Capture the cell that displays the provided text and extract its [X, Y] central coordinate. 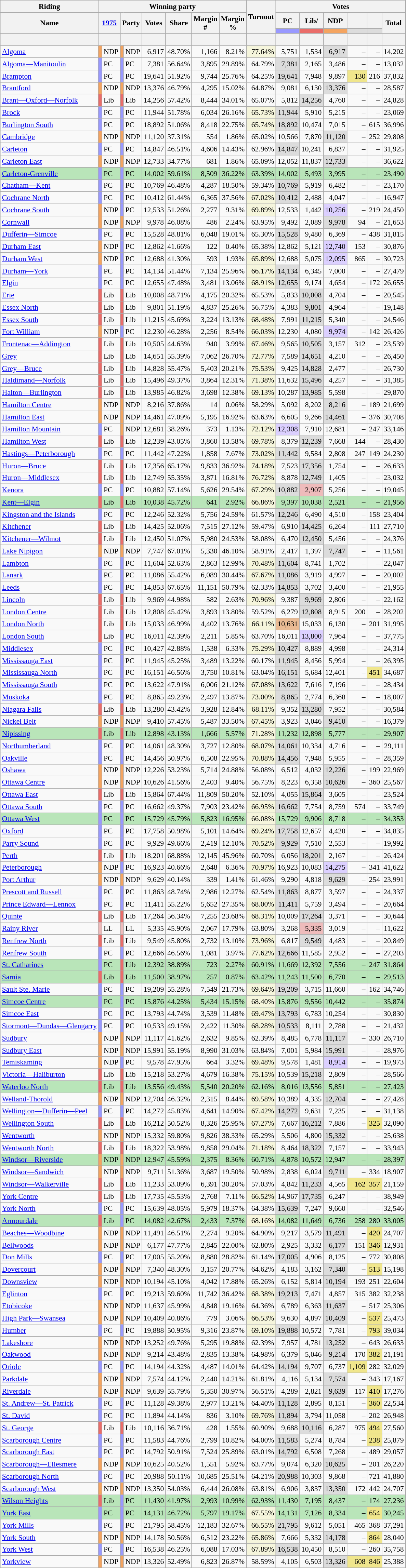
23.68% [233, 916]
5,751 [287, 52]
6,789 [287, 1306]
Oshawa [49, 770]
16.92% [233, 417]
36.71% [179, 1428]
Riding [49, 6]
26,426 [393, 332]
Hastings—Peterborough [49, 454]
7,471 [311, 1294]
12,657 [311, 831]
69.48% [261, 1062]
7,157 [335, 1148]
64.21% [261, 1477]
8,464 [287, 1148]
Nickel Belt [49, 722]
Ottawa West [49, 819]
8,334 [335, 1513]
49.43% [179, 1087]
2,788 [335, 1026]
41.97% [179, 1501]
2,952 [335, 953]
6,363 [311, 1306]
23,539 [393, 344]
61.14% [261, 1257]
7,667 [287, 1124]
846 [375, 1562]
50.20% [233, 795]
10,241 [311, 149]
5,759 [311, 904]
26.87% [233, 1562]
5,714 [206, 770]
9,480 [311, 234]
31,864 [393, 965]
64.90% [261, 1233]
47.48% [179, 283]
24,337 [393, 892]
33,005 [393, 1221]
8,418 [206, 125]
Don Mills [49, 1257]
6,444 [206, 1489]
Sudbury East [49, 1050]
Oriole [49, 1367]
2,977 [206, 1404]
20,849 [393, 941]
11,660 [335, 990]
9,688 [287, 1428]
49.66% [179, 843]
3,494 [335, 904]
20,002 [393, 575]
55.42% [179, 575]
2.27% [233, 965]
12,308 [287, 429]
Simcoe East [49, 1014]
17,276 [393, 1391]
9,612 [311, 1525]
14,275 [335, 868]
42.67% [179, 1221]
63.84% [261, 1050]
5,330 [206, 551]
76.72% [261, 478]
Chatham—Kent [49, 186]
9,826 [206, 1136]
62.16% [261, 1087]
3,871 [206, 478]
10,685 [206, 1477]
25.89% [233, 1452]
537 [375, 1318]
67.02% [261, 198]
Wellington South [49, 1124]
8,016 [287, 1087]
70.88% [261, 758]
486 [206, 222]
44.98% [179, 600]
1,405 [335, 478]
18.50% [233, 186]
3,702 [311, 588]
7,781 [335, 1330]
494 [375, 1428]
25.96% [233, 271]
315 [357, 1294]
376 [375, 417]
8,759 [335, 807]
16,379 [393, 722]
66.03% [261, 332]
5,980 [206, 539]
29.04% [233, 1148]
Scarborough Centre [49, 1440]
3,864 [206, 380]
48.70% [179, 52]
3.99% [233, 344]
13.22% [233, 661]
25,388 [393, 1562]
4,704 [335, 295]
66.53% [261, 1318]
59.34% [261, 186]
York North [49, 1209]
2,165 [311, 64]
13.58% [233, 442]
8,151 [335, 1404]
Cochrane South [49, 210]
20.20% [233, 1087]
60.17% [261, 661]
29,057 [393, 1452]
19.17% [233, 1513]
39,034 [393, 1330]
22,969 [393, 770]
20.32% [233, 295]
Cochrane North [49, 198]
254 [375, 880]
7,515 [206, 527]
64.40% [261, 1404]
6,837 [335, 149]
9,868 [335, 1477]
45.25% [179, 661]
34,687 [393, 673]
Brantford [49, 88]
2,315 [206, 1099]
Renfrew South [49, 953]
3,481 [206, 283]
260 [375, 1550]
13.13% [233, 320]
7,754 [311, 807]
33,146 [393, 429]
3,268 [287, 929]
2,809 [335, 1075]
Lakeshore [49, 1343]
3,046 [311, 722]
Sudbury [49, 1038]
Fort William [49, 332]
64.87% [261, 88]
721 [375, 1477]
69.24% [261, 831]
5,092 [287, 405]
67.29% [261, 490]
3.10% [233, 1416]
6,006 [206, 685]
33,943 [393, 1148]
24,376 [393, 539]
30,830 [393, 1014]
257 [206, 977]
43.13% [179, 734]
11,809 [206, 795]
68.07% [261, 746]
Essex South [49, 320]
2,863 [206, 563]
16,947 [393, 198]
10.99% [233, 1501]
5,340 [335, 320]
Margin# [206, 23]
29.89% [233, 64]
4,565 [335, 1184]
37.86% [179, 405]
74.18% [261, 466]
67.08% [261, 685]
27,710 [393, 527]
9,492 [287, 222]
7,126 [311, 1513]
18,007 [393, 697]
Beaches—Woodbine [49, 1233]
8,741 [311, 563]
10,450 [311, 1550]
65.86% [261, 1538]
9.31% [233, 210]
Elgin [49, 283]
5,215 [335, 113]
5,652 [206, 904]
2.24% [233, 222]
5.85% [233, 636]
53.98% [179, 1148]
41.62% [179, 1038]
45.59% [179, 1160]
7,268 [335, 1452]
Hamilton Centre [49, 405]
4,175 [206, 295]
72.77% [261, 356]
12,052 [287, 161]
8,111 [311, 1026]
3,715 [311, 990]
17.03% [233, 1550]
6,823 [206, 1562]
21,653 [393, 222]
3,919 [311, 575]
7,523 [287, 466]
Sault Ste. Marie [49, 990]
11,151 [206, 588]
58.08% [261, 539]
8,456 [311, 661]
Durham West [49, 259]
26.16% [233, 113]
6,089 [206, 575]
64.00% [261, 1440]
5,955 [335, 758]
7,666 [287, 1538]
12.80% [233, 746]
9,174 [311, 283]
9,352 [287, 709]
22,604 [393, 1282]
Prescott and Russell [49, 892]
Dufferin—Simcoe [49, 234]
38.89% [179, 965]
Haldimand—Norfolk [49, 380]
44.12% [179, 1379]
31,995 [393, 624]
12.10% [233, 843]
5,493 [311, 174]
12,931 [393, 1245]
37.56% [233, 198]
12.31% [233, 380]
68.48% [261, 320]
4,287 [206, 186]
5,833 [287, 295]
37,832 [393, 76]
York East [49, 1513]
149 [375, 454]
4,818 [311, 880]
8,718 [335, 819]
2,986 [206, 892]
72.12% [261, 429]
31,815 [393, 234]
238 [375, 1440]
5,994 [335, 661]
10,474 [311, 125]
11,585 [311, 953]
2,477 [335, 368]
49.15% [179, 1026]
Turnout [261, 17]
3,539 [206, 1014]
Lake Nipigon [49, 551]
29,111 [393, 746]
5,051 [335, 1525]
2,632 [206, 1038]
2,419 [206, 843]
Lambton [49, 563]
61.46% [261, 880]
Brampton [49, 76]
49.76% [179, 1343]
45.69% [179, 320]
27,236 [393, 1501]
7,000 [335, 271]
410 [375, 1391]
643 [375, 1343]
21,432 [393, 1026]
8,510 [335, 1550]
49.38% [179, 1404]
59.61% [179, 174]
0.87% [233, 977]
Cambridge [49, 137]
64.36% [261, 1306]
10,287 [287, 393]
56.34% [179, 916]
66.52% [261, 1196]
25,638 [393, 1136]
9.40% [233, 782]
6,490 [311, 514]
2,732 [206, 941]
7,549 [206, 990]
1,534 [311, 52]
664 [206, 1062]
29,513 [393, 977]
5,919 [311, 186]
41.66% [179, 247]
64.38% [261, 1209]
4,654 [335, 283]
142 [375, 332]
19.16% [233, 1306]
77.64% [261, 52]
258 [357, 1221]
6,778 [311, 1038]
9.85% [233, 1038]
4,335 [311, 1099]
56.64% [179, 64]
27.35% [233, 904]
9,631 [311, 1111]
5,851 [335, 1087]
282 [375, 1367]
65.30% [261, 234]
3,923 [287, 722]
6,034 [206, 113]
34,835 [393, 831]
4,998 [335, 648]
280 [375, 1221]
Ottawa East [49, 795]
65.74% [261, 125]
2,648 [206, 868]
8,877 [311, 892]
22,534 [393, 1404]
24.88% [233, 770]
1.41% [233, 880]
19,973 [393, 1062]
7,247 [311, 1209]
202 [375, 1416]
24.53% [233, 539]
2,256 [206, 332]
52.10% [261, 795]
St. Catharines [49, 965]
75.15% [261, 1075]
3,019 [335, 929]
51.44% [179, 271]
1,754 [335, 466]
71.28% [261, 734]
62.93% [261, 1501]
13.21% [233, 1404]
3,400 [335, 588]
23,404 [393, 514]
6,345 [311, 271]
7,589 [287, 356]
5,350 [206, 1391]
55.22% [179, 904]
14,967 [287, 1196]
Carleton [49, 149]
4,420 [335, 831]
8,915 [335, 612]
1,702 [335, 563]
48.71% [179, 295]
23.22% [233, 1538]
28,202 [393, 612]
8.21% [233, 52]
3,489 [206, 661]
70.52% [261, 843]
23.42% [233, 807]
Dovercourt [49, 1270]
51.92% [179, 76]
654 [375, 1513]
Eglinton [49, 1294]
4,105 [287, 1562]
48.81% [179, 234]
Oakwood [49, 1355]
9,565 [287, 344]
70.48% [261, 563]
68.00% [261, 904]
Quinte [49, 916]
17.79% [233, 929]
Humber [49, 1330]
11,649 [311, 1221]
Name [49, 23]
30.44% [233, 575]
24,828 [393, 100]
47.77% [179, 1245]
Kitchener—Wilmot [49, 539]
11,669 [287, 965]
Parry Sound [49, 843]
6,770 [335, 977]
8,509 [206, 174]
Algoma—Manitoulin [49, 64]
21,191 [393, 1355]
Winning party [172, 6]
25,306 [393, 1306]
357 [375, 1184]
45.79% [179, 819]
20,664 [393, 904]
836 [206, 1416]
11,742 [206, 1294]
4,257 [335, 380]
34,746 [393, 990]
Simcoe Centre [49, 1002]
5,487 [206, 722]
58.59% [261, 1562]
23,490 [393, 174]
9,584 [311, 454]
27,423 [393, 1087]
5,506 [287, 1136]
Margin% [233, 23]
13.76% [233, 624]
67.27% [261, 1124]
12,401 [335, 673]
63.81% [261, 1489]
3,597 [335, 892]
12.99% [233, 563]
66.55% [261, 1525]
4,289 [287, 1391]
7,964 [335, 636]
4,857 [335, 1294]
55.28% [179, 990]
Hamilton East [49, 417]
7,195 [311, 1501]
71.18% [261, 1148]
2,799 [206, 1440]
63.01% [261, 1452]
3,371 [335, 916]
22,047 [393, 563]
8,202 [311, 405]
4,906 [311, 1257]
779 [206, 1318]
30,876 [393, 247]
51.26% [179, 210]
4,606 [206, 149]
7,668 [335, 442]
5,598 [335, 393]
10,631 [287, 624]
6,605 [287, 417]
16.81% [233, 478]
8,878 [287, 478]
36.42% [233, 1294]
61.44% [179, 198]
3,579 [311, 1233]
Armourdale [49, 1221]
25.51% [233, 1477]
9.20% [233, 1233]
9,081 [287, 88]
19,148 [393, 308]
3.06% [233, 1318]
53.27% [179, 1075]
44.25% [179, 1002]
5.92% [233, 1464]
10,303 [311, 1477]
3,687 [206, 1172]
8,444 [206, 100]
Prince Edward—Lennox [49, 904]
4,487 [206, 1367]
6,320 [311, 1464]
11,232 [287, 734]
45.42% [179, 612]
45.10% [179, 1282]
25,473 [393, 1318]
3,162 [311, 1270]
Grey [49, 356]
6.33% [233, 648]
2,274 [206, 1233]
38.26% [179, 429]
130 [357, 76]
Wentworth North [49, 1148]
9,906 [311, 819]
Ottawa Centre [49, 782]
8.36% [233, 1160]
158 [375, 514]
4,402 [206, 624]
66.11% [261, 624]
55.47% [179, 368]
346 [375, 1245]
14.64% [233, 831]
5,195 [206, 417]
26,655 [393, 283]
3,750 [206, 673]
4,080 [311, 332]
51.19% [179, 308]
7,001 [287, 1050]
8,326 [206, 1124]
1,166 [206, 52]
69.78% [261, 442]
6,088 [206, 1550]
20.21% [233, 368]
4,383 [287, 308]
11,632 [287, 380]
31.03% [233, 1050]
56.51% [261, 1391]
14.43% [233, 149]
28,397 [393, 1160]
Lincoln [49, 600]
59.80% [179, 1136]
59.60% [179, 1294]
50.56% [179, 1538]
9,387 [287, 600]
55.20% [179, 1257]
9,660 [335, 1209]
1,551 [206, 1464]
7,556 [335, 965]
489 [375, 1452]
51.06% [179, 125]
343 [375, 1379]
3,895 [206, 64]
2,907 [311, 490]
1.13% [233, 429]
864 [375, 1538]
312 [357, 344]
St. Andrew—St. Patrick [49, 1404]
6,247 [335, 1196]
45.99% [179, 1306]
368 [375, 1525]
8,880 [206, 1257]
14.21% [233, 1379]
Scarborough—Ellesmere [49, 1464]
5,777 [335, 734]
71.38% [261, 380]
15.02% [233, 88]
46.79% [179, 88]
8.44% [233, 1099]
Northumberland [49, 746]
64.25% [261, 76]
772 [375, 1257]
40.86% [179, 1318]
19,992 [393, 843]
46.72% [179, 1513]
10,009 [287, 916]
44.32% [179, 1367]
38,949 [393, 1196]
4,116 [287, 1379]
York West [49, 1550]
517 [375, 1306]
33,749 [393, 807]
13,800 [311, 636]
64.98% [261, 1355]
21,159 [393, 1184]
4,837 [206, 308]
22.95% [233, 758]
2,440 [206, 1379]
67.67% [261, 575]
55.79% [179, 1391]
2,845 [206, 1245]
465 [357, 1525]
Hamilton West [49, 442]
58.45% [179, 1525]
65.02% [261, 137]
58.29% [261, 405]
Algoma [49, 52]
Kent—Elgin [49, 502]
12,183 [206, 1525]
10.81% [233, 673]
5,134 [311, 1379]
28,430 [393, 442]
50.11% [179, 1477]
7,910 [311, 429]
10,256 [335, 210]
3.32% [233, 1062]
63.95% [261, 222]
31,385 [393, 380]
29,808 [393, 137]
68.38% [261, 1294]
73.02% [261, 454]
52.63% [179, 563]
32,090 [393, 1124]
Hamilton Mountain [49, 429]
Party [131, 23]
Stormont—Dundas—Glengarry [49, 1026]
36,622 [393, 161]
9,897 [335, 76]
12.38% [233, 393]
8,437 [335, 1501]
11.30% [233, 1026]
5,910 [311, 113]
Kitchener [49, 527]
47.09% [179, 417]
26.70% [233, 356]
55.19% [179, 1050]
2,925 [287, 1245]
Kingston and the Islands [49, 514]
53.23% [179, 770]
1,481 [311, 1062]
6,365 [206, 198]
13.38% [233, 1355]
7,235 [335, 1111]
46.99% [179, 624]
4,842 [287, 1184]
30,723 [393, 259]
34.01% [233, 100]
13.87% [233, 697]
Wilson Heights [49, 1501]
5,823 [206, 819]
4,483 [335, 941]
47.91% [179, 685]
60.70% [261, 856]
7.37% [233, 1221]
Durham East [49, 247]
94 [357, 222]
47.22% [179, 454]
442 [375, 1489]
69.58% [261, 1099]
48.74% [179, 892]
50.79% [233, 588]
Frontenac—Addington [49, 344]
19.50% [233, 1172]
60.90% [261, 1428]
1,442 [311, 210]
42.39% [179, 636]
29,907 [393, 734]
22,162 [393, 600]
4,964 [335, 308]
65.26% [261, 1282]
9,974 [335, 332]
5,046 [311, 1355]
64.79% [261, 64]
9,556 [311, 1002]
7,062 [206, 356]
5,101 [206, 831]
6,391 [206, 1184]
2,768 [206, 1196]
St. George [49, 1428]
51.36% [179, 1172]
28,359 [393, 758]
Scarborough East [49, 1452]
5,814 [311, 1282]
42.88% [179, 648]
5,456 [335, 539]
9,397 [287, 502]
63.39% [261, 174]
12,095 [335, 259]
62.33% [261, 588]
57.03% [261, 1184]
26,710 [393, 1038]
8,485 [287, 1038]
37.31% [179, 137]
4,760 [335, 100]
200 [357, 612]
8,379 [287, 442]
68.28% [261, 1026]
Parkdale [49, 1379]
641 [206, 502]
Windsor—Riverside [49, 1160]
45.80% [179, 941]
12,740 [335, 247]
9,217 [287, 1233]
6,783 [311, 1014]
4,897 [311, 1318]
5,540 [206, 1087]
50.95% [179, 1330]
8,990 [206, 1050]
Lib/ [311, 21]
5,403 [206, 368]
43.48% [179, 1355]
34.77% [179, 161]
1.55% [233, 1428]
2,211 [206, 636]
5,812 [287, 100]
Scarborough North [49, 1477]
6,024 [311, 1172]
5,332 [311, 1538]
4,183 [287, 1270]
4,679 [206, 1075]
325 [375, 1124]
Wentworth [49, 1136]
9,074 [287, 1464]
420 [375, 1233]
21.12% [233, 685]
7,524 [206, 1452]
Erie [49, 295]
Carleton-Grenville [49, 174]
30.97% [233, 1391]
67.65% [179, 588]
44.74% [179, 1014]
Nipissing [49, 734]
29.54% [233, 490]
54.03% [179, 1489]
46.28% [179, 332]
67.42% [261, 1111]
3,332 [311, 1245]
5,434 [206, 1002]
Mississauga North [49, 673]
2,895 [311, 1404]
40.14% [179, 880]
Carleton East [49, 161]
Bellwoods [49, 1245]
723 [206, 965]
7,134 [206, 271]
5,274 [311, 1440]
Peterborough [49, 868]
41.56% [179, 782]
46.48% [179, 186]
57.42% [179, 100]
330 [375, 1038]
Muskoka [49, 697]
2,375 [206, 1160]
21.73% [233, 990]
Ottawa South [49, 807]
46.25% [179, 1550]
62.80% [261, 1245]
4,210 [335, 356]
27,203 [393, 953]
58.91% [261, 551]
2,993 [206, 1501]
3,605 [335, 795]
8,784 [335, 1440]
68.11% [261, 709]
10,442 [335, 1002]
2.92% [233, 502]
Mississauga South [49, 685]
251 [375, 1282]
44.14% [179, 1416]
111 [375, 527]
7,255 [206, 916]
67.44% [179, 795]
219 [375, 210]
41,880 [393, 1477]
Temiskaming [49, 1062]
Durham—York [49, 271]
66.86% [261, 502]
27,428 [393, 1099]
Renfrew North [49, 941]
10,389 [287, 1099]
5,797 [206, 1513]
67.89% [261, 1550]
1,666 [206, 734]
2,808 [335, 454]
28,587 [393, 88]
20,545 [393, 295]
1,538 [206, 648]
26.08% [233, 1489]
14,202 [393, 52]
10,254 [335, 1014]
18,907 [393, 1172]
1,397 [311, 551]
252 [375, 137]
2,553 [335, 843]
3,860 [206, 442]
4,032 [311, 770]
36,996 [393, 125]
14 [206, 405]
9,833 [206, 466]
73.00% [261, 697]
32,546 [393, 1209]
2,838 [287, 1172]
7,991 [287, 320]
26,395 [393, 661]
69.64% [261, 990]
28,040 [393, 1538]
6,482 [335, 186]
15.15% [233, 1002]
9,858 [206, 1148]
44.76% [179, 1440]
43.42% [179, 709]
174 [375, 1501]
144 [357, 442]
26,730 [393, 368]
29,870 [393, 393]
2,167 [335, 856]
582 [206, 600]
63.04% [261, 673]
Burlington South [49, 125]
32,029 [393, 1367]
69.76% [261, 1416]
27,479 [393, 271]
13.10% [233, 941]
7,957 [287, 1343]
7.11% [233, 1196]
60.91% [261, 965]
32.67% [233, 1525]
37,775 [393, 636]
554 [206, 137]
36.22% [233, 174]
451 [375, 673]
2.63% [233, 600]
Brock [49, 113]
51.78% [179, 113]
69.89% [261, 210]
334 [375, 1172]
77.62% [261, 953]
2,821 [311, 1391]
Downsview [49, 1282]
12,145 [206, 856]
40.52% [179, 1464]
5,626 [206, 490]
0.06% [233, 405]
438 [375, 234]
63.42% [261, 977]
61.81% [261, 1379]
11,058 [335, 1416]
3,893 [206, 612]
6,358 [311, 782]
28,566 [393, 1075]
24,546 [393, 320]
22.00% [233, 1245]
216 [375, 76]
4,997 [335, 575]
189 [375, 405]
Windsor—Walkerville [49, 1184]
London Centre [49, 612]
7,952 [335, 709]
117 [357, 1391]
50.91% [179, 1452]
64.62% [261, 1270]
Niagara Falls [49, 709]
2,774 [311, 697]
Victoria—Haliburton [49, 1075]
6,379 [287, 1355]
46.32% [179, 1099]
513 [375, 1270]
68.16% [261, 1221]
2,433 [206, 1221]
30,245 [393, 1513]
14.90% [233, 1111]
50.52% [179, 1124]
17.88% [233, 1282]
60.71% [261, 1160]
2,422 [206, 1026]
65.09% [261, 161]
65.29% [261, 1136]
Middlesex [49, 648]
67.46% [261, 344]
75.29% [261, 648]
4,641 [206, 1111]
51.07% [179, 539]
5,756 [206, 514]
20.77% [233, 1270]
7.67% [233, 454]
1,081 [206, 953]
23,524 [393, 795]
Grey—Bruce [49, 368]
4,047 [335, 198]
8,914 [335, 1062]
3.97% [233, 953]
Lanark [49, 575]
9,316 [206, 1330]
19,045 [393, 490]
73.96% [261, 941]
4,295 [206, 88]
5.57% [233, 734]
6,369 [335, 234]
68.88% [179, 856]
York Centre [49, 1196]
5,075 [311, 259]
65.89% [261, 259]
23,032 [393, 478]
30,708 [393, 417]
9,290 [287, 880]
574 [357, 807]
52.49% [179, 1562]
45.53% [179, 1196]
6,279 [287, 612]
0.40% [233, 247]
High Park—Swansea [49, 1318]
10,083 [311, 868]
151 [357, 1245]
193 [357, 1282]
Port Arthur [49, 880]
68.40% [261, 1002]
Wellington—Dufferin—Peel [49, 1111]
Rainy River [49, 929]
Scarborough West [49, 1489]
30,808 [393, 1257]
12.27% [233, 892]
21,699 [393, 405]
341 [375, 868]
61.57% [261, 514]
Total [393, 23]
10,334 [311, 746]
865 [357, 259]
46.82% [179, 393]
13.06% [233, 283]
67.01% [179, 551]
3,837 [311, 1489]
66.08% [261, 819]
St. David [49, 1416]
59.47% [261, 527]
3,224 [206, 320]
11,837 [311, 161]
40.66% [179, 868]
4,055 [287, 795]
11,561 [393, 551]
London North [49, 624]
1,858 [206, 454]
35,874 [393, 1002]
64.42% [261, 1367]
London South [49, 636]
45.90% [179, 929]
53.09% [179, 1184]
3,928 [206, 709]
65.53% [261, 295]
2,417 [287, 551]
153 [357, 247]
45.96% [233, 856]
68.91% [261, 283]
793 [375, 1330]
13.80% [233, 612]
7,886 [335, 1124]
5,295 [206, 1343]
6,737 [335, 1367]
41,622 [393, 868]
34,353 [393, 819]
Leeds [49, 588]
27,560 [393, 1428]
25,879 [393, 1440]
50.97% [179, 758]
69.13% [261, 393]
45.72% [179, 502]
21,956 [393, 502]
65.38% [261, 247]
6,503 [311, 1562]
615 [375, 125]
3,727 [206, 746]
Brant—Oxford—Norfolk [49, 100]
Etobicoke [49, 1306]
2,835 [206, 1355]
19.01% [233, 234]
7,903 [206, 807]
7,510 [311, 843]
52.06% [179, 527]
23.87% [233, 1330]
18.37% [233, 1209]
6,470 [287, 539]
2,067 [206, 929]
2,806 [335, 600]
16.38% [233, 1075]
25,567 [393, 782]
Essex North [49, 308]
6,287 [335, 1428]
3,486 [335, 64]
7,870 [311, 137]
5,121 [311, 247]
22.75% [233, 125]
12.84% [233, 709]
Welland-Thorold [49, 1099]
6,736 [335, 1221]
2,277 [206, 210]
70.96% [261, 600]
65.17% [179, 466]
2,089 [311, 222]
75.53% [261, 368]
3,794 [311, 1416]
Share [179, 23]
65.07% [261, 100]
26,220 [393, 1464]
4,878 [287, 1160]
11,622 [393, 929]
30.20% [233, 1184]
4,848 [206, 1306]
6,368 [335, 697]
373 [206, 429]
24,230 [393, 454]
975 [357, 1428]
4,800 [311, 1136]
681 [206, 161]
3,698 [206, 393]
38.97% [179, 977]
56.08% [261, 770]
Waterloo North [49, 1087]
6.36% [233, 868]
46.10% [233, 551]
608 [357, 1562]
2,497 [206, 697]
1,109 [357, 1367]
28,434 [393, 685]
6,817 [287, 941]
11.48% [233, 1014]
9,707 [311, 1367]
Kenora [49, 490]
30,584 [393, 709]
68.31% [261, 916]
10.82% [233, 1440]
10,566 [287, 137]
43.05% [179, 442]
6,152 [287, 1282]
8,125 [335, 1257]
30,644 [393, 916]
4,716 [335, 746]
62.54% [261, 892]
63.80% [261, 929]
Huron—Middlesex [49, 478]
199 [375, 770]
59.52% [261, 612]
69.47% [261, 1014]
Perth [49, 856]
940 [206, 344]
2,521 [335, 502]
2,403 [206, 782]
62.96% [261, 149]
10,539 [287, 1075]
1975 [109, 23]
14.01% [233, 1367]
Oxford [49, 831]
5,984 [311, 1050]
23,170 [393, 186]
57.14% [179, 490]
8,889 [311, 648]
70.97% [261, 868]
23,991 [393, 880]
25.76% [233, 76]
23,069 [393, 113]
67.45% [261, 722]
7,015 [335, 125]
55.39% [179, 356]
48.05% [179, 1209]
5,979 [206, 1209]
11,243 [287, 977]
45.83% [179, 1111]
Riverdale [49, 1391]
6,264 [335, 527]
Mississauga East [49, 661]
24,314 [393, 648]
593 [206, 259]
28.82% [233, 1257]
339 [206, 880]
York Mills [49, 1525]
9,425 [287, 368]
16.95% [233, 819]
Sarnia [49, 977]
Oakville [49, 758]
66.95% [261, 807]
67.55% [261, 1513]
4,510 [335, 514]
Huron—Bruce [49, 466]
44.63% [179, 344]
35,758 [393, 1550]
49.23% [179, 697]
19.88% [233, 1343]
1.93% [233, 259]
46.08% [179, 222]
66.17% [261, 271]
31,138 [393, 1111]
25.26% [233, 308]
26,424 [393, 856]
6,906 [287, 1489]
52.32% [179, 514]
13,032 [393, 64]
122 [206, 247]
63.77% [261, 1464]
65.73% [261, 113]
4,042 [206, 1282]
69.10% [261, 1330]
5,256 [335, 490]
26,450 [393, 356]
9,630 [287, 1318]
38.33% [233, 1136]
28,976 [393, 1050]
4,781 [311, 1343]
25.95% [233, 1124]
17,167 [393, 1379]
6,910 [287, 527]
15,198 [393, 1270]
Cornwall [49, 222]
Windsor—Sandwich [49, 1172]
31,925 [393, 149]
63.63% [261, 417]
21,955 [393, 588]
41.30% [179, 259]
24.59% [233, 514]
3,995 [335, 174]
2,488 [311, 198]
428 [206, 1428]
9,266 [311, 417]
26,948 [393, 1416]
33.50% [233, 722]
36.92% [233, 466]
37,291 [393, 1525]
Yorkview [49, 1562]
8.54% [233, 332]
24,450 [393, 210]
6,056 [287, 856]
57.45% [179, 722]
9,744 [206, 76]
5,684 [311, 673]
6,048 [206, 234]
47.95% [179, 1062]
63.70% [261, 636]
7,196 [335, 685]
8,223 [287, 782]
55.35% [179, 478]
32,238 [393, 1294]
7,616 [311, 685]
York South [49, 1538]
Halton—Burlington [49, 393]
27.12% [233, 527]
170 [357, 1355]
